Determine the [X, Y] coordinate at the center of the cell enclosing the given text.  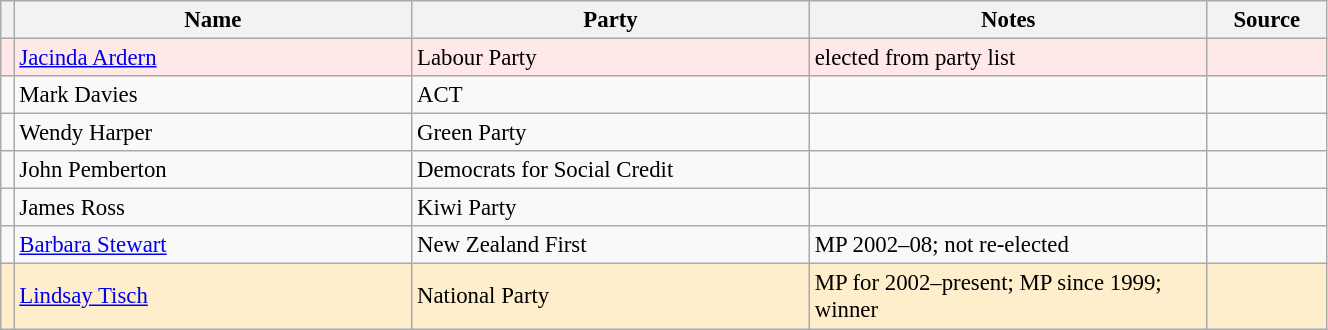
Party [611, 20]
Name [213, 20]
Notes [1008, 20]
Barbara Stewart [213, 245]
New Zealand First [611, 245]
elected from party list [1008, 58]
Lindsay Tisch [213, 296]
MP for 2002–present; MP since 1999; winner [1008, 296]
Democrats for Social Credit [611, 170]
Source [1266, 20]
Green Party [611, 133]
Mark Davies [213, 95]
ACT [611, 95]
MP 2002–08; not re-elected [1008, 245]
John Pemberton [213, 170]
Wendy Harper [213, 133]
Kiwi Party [611, 208]
Jacinda Ardern [213, 58]
Labour Party [611, 58]
National Party [611, 296]
James Ross [213, 208]
